Return (X, Y) of the center of cell containing provided text 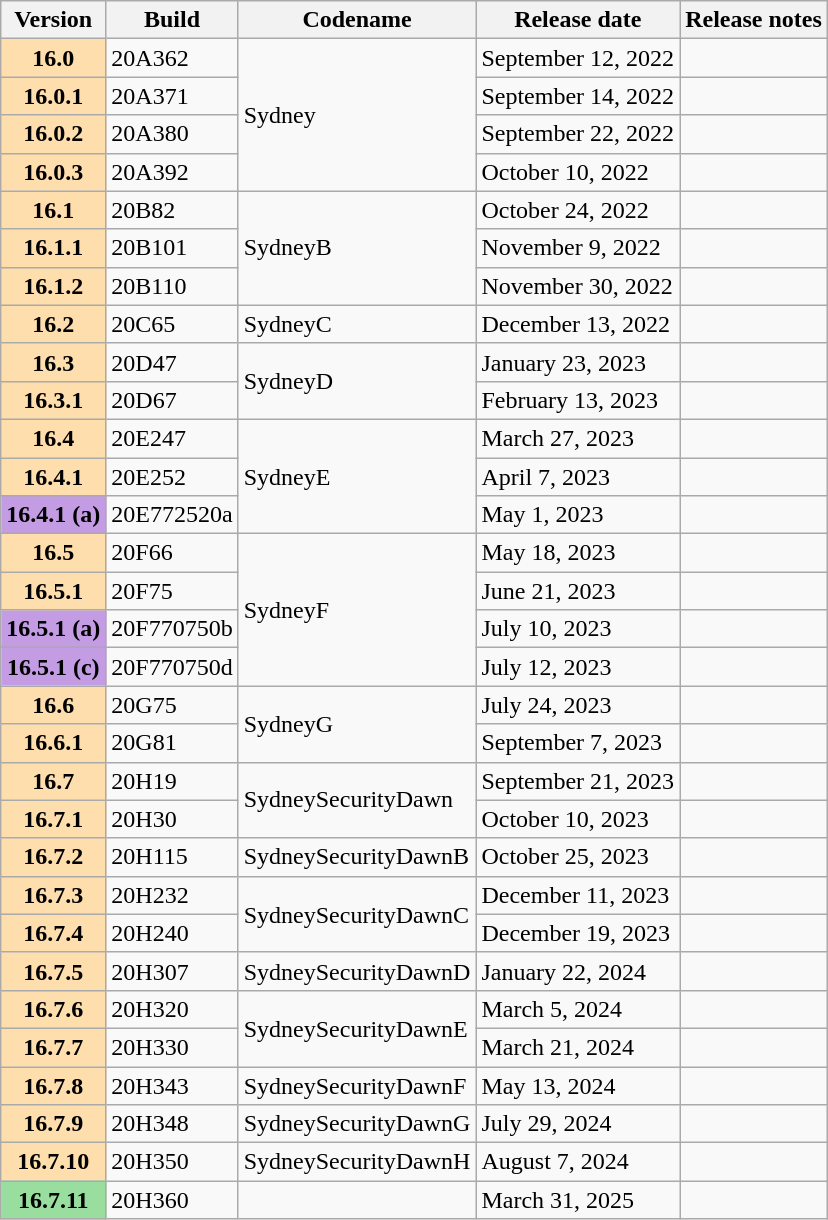
Build (172, 20)
20H30 (172, 819)
16.7.11 (54, 1200)
20H115 (172, 857)
16.7.4 (54, 933)
SydneySecurityDawnH (357, 1162)
SydneyC (357, 324)
20D67 (172, 400)
SydneyF (357, 610)
20A362 (172, 58)
16.7.3 (54, 895)
October 25, 2023 (578, 857)
June 21, 2023 (578, 591)
16.3.1 (54, 400)
September 22, 2022 (578, 134)
16.0.3 (54, 172)
16.4 (54, 438)
SydneySecurityDawnF (357, 1085)
16.7.2 (54, 857)
16.5 (54, 553)
November 9, 2022 (578, 248)
October 24, 2022 (578, 210)
20F75 (172, 591)
20F770750b (172, 629)
20G75 (172, 705)
20E252 (172, 477)
SydneyE (357, 476)
May 13, 2024 (578, 1085)
16.7.7 (54, 1047)
Version (54, 20)
16.7 (54, 781)
20C65 (172, 324)
November 30, 2022 (578, 286)
16.7.9 (54, 1124)
September 7, 2023 (578, 743)
March 27, 2023 (578, 438)
May 18, 2023 (578, 553)
SydneySecurityDawnE (357, 1028)
September 21, 2023 (578, 781)
SydneyD (357, 381)
September 14, 2022 (578, 96)
SydneyB (357, 248)
20H320 (172, 1009)
July 10, 2023 (578, 629)
16.5.1 (c) (54, 667)
March 21, 2024 (578, 1047)
16.7.6 (54, 1009)
20H350 (172, 1162)
20H240 (172, 933)
January 22, 2024 (578, 971)
20A392 (172, 172)
July 24, 2023 (578, 705)
16.6.1 (54, 743)
March 31, 2025 (578, 1200)
20F770750d (172, 667)
February 13, 2023 (578, 400)
Release notes (754, 20)
16.7.8 (54, 1085)
SydneyG (357, 724)
January 23, 2023 (578, 362)
16.1.1 (54, 248)
16.0.2 (54, 134)
16.4.1 (a) (54, 515)
20A380 (172, 134)
16.1.2 (54, 286)
SydneySecurityDawnB (357, 857)
20H232 (172, 895)
20H19 (172, 781)
16.6 (54, 705)
October 10, 2023 (578, 819)
16.7.10 (54, 1162)
20H330 (172, 1047)
16.5.1 (54, 591)
16.3 (54, 362)
SydneySecurityDawn (357, 800)
16.4.1 (54, 477)
16.5.1 (a) (54, 629)
August 7, 2024 (578, 1162)
20H307 (172, 971)
April 7, 2023 (578, 477)
SydneySecurityDawnD (357, 971)
December 13, 2022 (578, 324)
September 12, 2022 (578, 58)
December 19, 2023 (578, 933)
20G81 (172, 743)
20B82 (172, 210)
20H348 (172, 1124)
SydneySecurityDawnG (357, 1124)
July 29, 2024 (578, 1124)
16.0 (54, 58)
20H360 (172, 1200)
16.0.1 (54, 96)
Release date (578, 20)
20H343 (172, 1085)
July 12, 2023 (578, 667)
16.2 (54, 324)
20F66 (172, 553)
20D47 (172, 362)
16.7.1 (54, 819)
20B110 (172, 286)
SydneySecurityDawnC (357, 914)
March 5, 2024 (578, 1009)
16.7.5 (54, 971)
Codename (357, 20)
May 1, 2023 (578, 515)
20A371 (172, 96)
20B101 (172, 248)
October 10, 2022 (578, 172)
20E772520a (172, 515)
20E247 (172, 438)
Sydney (357, 115)
December 11, 2023 (578, 895)
16.1 (54, 210)
